Find where the given text appears and provide that cell's center as [X, Y] coordinate. 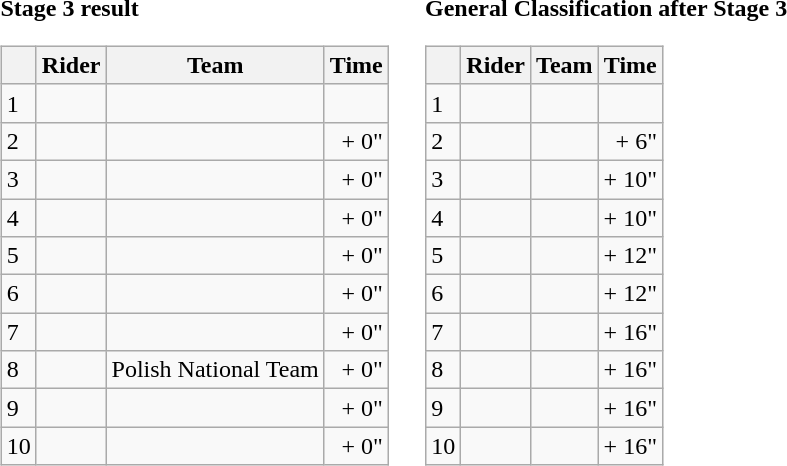
+ 6" [630, 141]
Polish National Team [215, 370]
